Pinpoint the cell where the given text exists, returning its (x, y) midpoint coordinate. 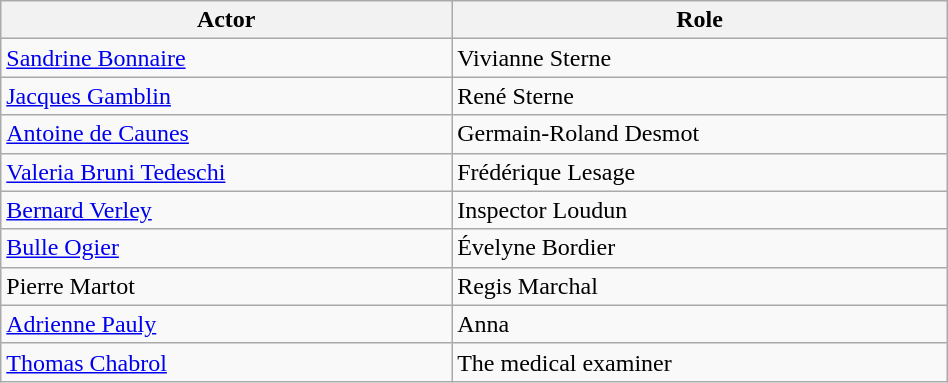
Antoine de Caunes (226, 134)
The medical examiner (700, 362)
Regis Marchal (700, 286)
Valeria Bruni Tedeschi (226, 172)
Inspector Loudun (700, 210)
Sandrine Bonnaire (226, 58)
Jacques Gamblin (226, 96)
Pierre Martot (226, 286)
Anna (700, 324)
Vivianne Sterne (700, 58)
Bulle Ogier (226, 248)
Évelyne Bordier (700, 248)
Role (700, 20)
Actor (226, 20)
Thomas Chabrol (226, 362)
Adrienne Pauly (226, 324)
Bernard Verley (226, 210)
René Sterne (700, 96)
Frédérique Lesage (700, 172)
Germain-Roland Desmot (700, 134)
